Determine the [X, Y] coordinate at the center of the cell enclosing the given text.  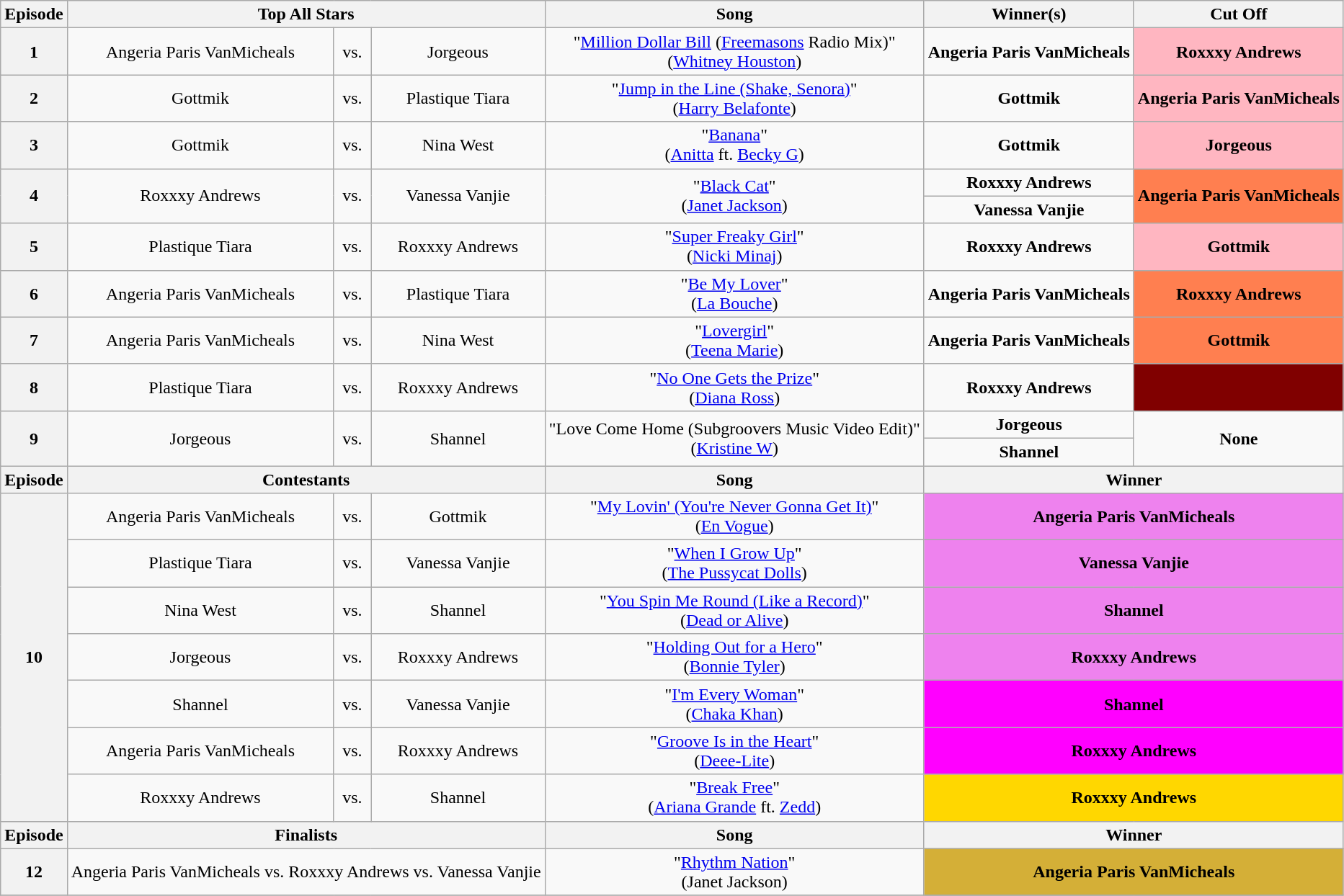
"Love Come Home (Subgroovers Music Video Edit)"(Kristine W) [734, 438]
6 [34, 294]
"My Lovin' (You're Never Gonna Get It)"(En Vogue) [734, 517]
"Super Freaky Girl"(Nicki Minaj) [734, 246]
"Rhythm Nation"(Janet Jackson) [734, 872]
"No One Gets the Prize"(Diana Ross) [734, 387]
5 [34, 246]
Top All Stars [306, 14]
9 [34, 438]
3 [34, 145]
1 [34, 52]
"Holding Out for a Hero"(Bonnie Tyler) [734, 657]
"Million Dollar Bill (Freemasons Radio Mix)"(Whitney Houston) [734, 52]
10 [34, 657]
"Banana"(Anitta ft. Becky G) [734, 145]
"Black Cat"(Janet Jackson) [734, 196]
12 [34, 872]
"Break Free"(Ariana Grande ft. Zedd) [734, 798]
"When I Grow Up"(The Pussycat Dolls) [734, 563]
"You Spin Me Round (Like a Record)"(Dead or Alive) [734, 611]
8 [34, 387]
Winner(s) [1029, 14]
None [1238, 438]
Cut Off [1238, 14]
"Jump in the Line (Shake, Senora)"(Harry Belafonte) [734, 98]
Angeria Paris VanMicheals vs. Roxxxy Andrews vs. Vanessa Vanjie [306, 872]
Finalists [306, 835]
"Lovergirl"(Teena Marie) [734, 340]
Contestants [306, 479]
"Be My Lover"(La Bouche) [734, 294]
7 [34, 340]
"I'm Every Woman"(Chaka Khan) [734, 704]
"Groove Is in the Heart"(Deee-Lite) [734, 751]
2 [34, 98]
4 [34, 196]
